Output the (X, Y) coordinate of the center of the cell containing the given text.  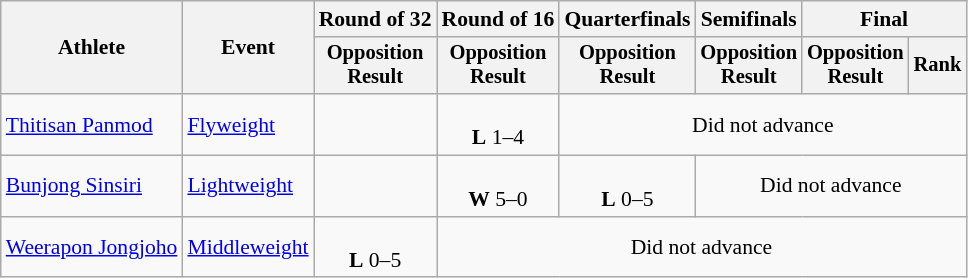
Lightweight (248, 186)
Middleweight (248, 248)
Athlete (92, 48)
Rank (938, 66)
L 1–4 (498, 124)
Round of 16 (498, 19)
Bunjong Sinsiri (92, 186)
Semifinals (748, 19)
Final (884, 19)
Round of 32 (376, 19)
Weerapon Jongjoho (92, 248)
W 5–0 (498, 186)
Quarterfinals (627, 19)
Event (248, 48)
Flyweight (248, 124)
Thitisan Panmod (92, 124)
